Find where the given text appears and provide that cell's center as (X, Y) coordinate. 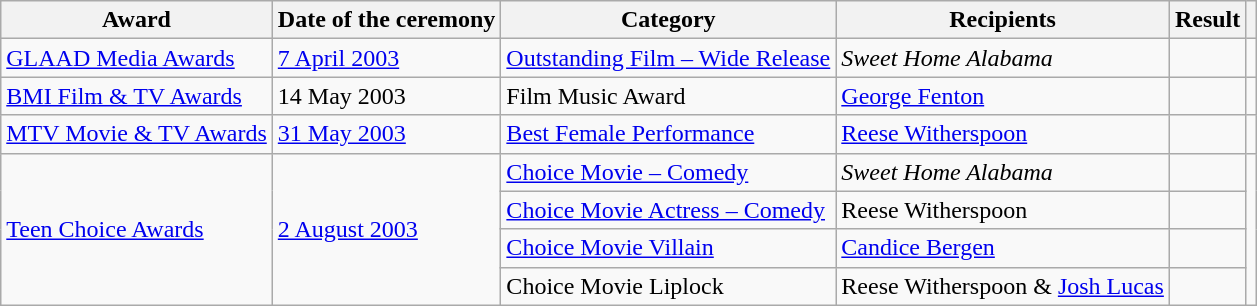
Film Music Award (668, 96)
Recipients (1003, 20)
Date of the ceremony (386, 20)
Best Female Performance (668, 134)
Result (1207, 20)
Category (668, 20)
Outstanding Film – Wide Release (668, 58)
Choice Movie Villain (668, 248)
MTV Movie & TV Awards (137, 134)
Choice Movie Liplock (668, 286)
7 April 2003 (386, 58)
14 May 2003 (386, 96)
31 May 2003 (386, 134)
Candice Bergen (1003, 248)
George Fenton (1003, 96)
GLAAD Media Awards (137, 58)
2 August 2003 (386, 229)
Reese Witherspoon & Josh Lucas (1003, 286)
BMI Film & TV Awards (137, 96)
Award (137, 20)
Choice Movie – Comedy (668, 172)
Teen Choice Awards (137, 229)
Choice Movie Actress – Comedy (668, 210)
